Output the [X, Y] coordinate of the center of the cell containing the given text.  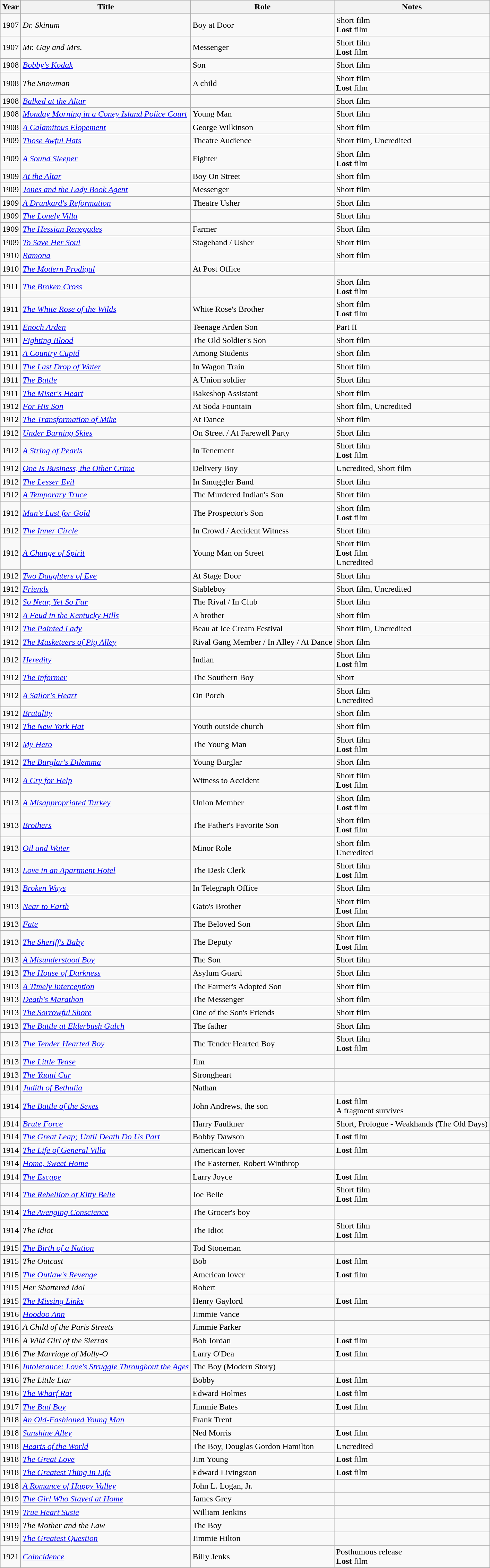
Short [412, 677]
The Outcast [106, 1261]
Short, Prologue - Weakhands (The Old Days) [412, 1124]
White Rose's Brother [263, 309]
Year [10, 7]
1921 [10, 1557]
The Boy [263, 1525]
Under Burning Skies [106, 432]
Title [106, 7]
Balked at the Altar [106, 101]
The Old Soldier's Son [263, 340]
The Sorrowful Shore [106, 1013]
Harry Faulkner [263, 1124]
Near to Earth [106, 906]
The Miser's Heart [106, 393]
A Feud in the Kentucky Hills [106, 615]
Death's Marathon [106, 1000]
The Southern Boy [263, 677]
Bobby Dawson [263, 1137]
Uncredited, Short film [412, 469]
The Transformation of Mike [106, 419]
Intolerance: Love's Struggle Throughout the Ages [106, 1367]
Bakeshop Assistant [263, 393]
The Burglar's Dilemma [106, 762]
To Save Her Soul [106, 242]
The Modern Prodigal [106, 269]
Part II [412, 327]
The Father's Favorite Son [263, 825]
Son [263, 65]
Among Students [263, 353]
John Andrews, the son [263, 1106]
Frank Trent [263, 1420]
The Avenging Conscience [106, 1212]
Delivery Boy [263, 469]
William Jenkins [263, 1512]
Rival Gang Member / In Alley / At Dance [263, 642]
Bobby [263, 1380]
The Marriage of Molly-O [106, 1354]
The Missing Links [106, 1301]
The Battle at Elderbush Gulch [106, 1026]
A Country Cupid [106, 353]
Mr. Gay and Mrs. [106, 47]
Enoch Arden [106, 327]
The New York Hat [106, 727]
The father [263, 1026]
Larry O'Dea [263, 1354]
John L. Logan, Jr. [263, 1486]
Robert [263, 1288]
One of the Son's Friends [263, 1013]
Theatre Audience [263, 140]
Joe Belle [263, 1194]
Jones and the Lady Book Agent [106, 189]
Jimmie Vance [263, 1314]
The Wharf Rat [106, 1393]
Ramona [106, 256]
Edward Livingston [263, 1473]
At Post Office [263, 269]
A Cry for Help [106, 780]
The Painted Lady [106, 628]
The Boy, Douglas Gordon Hamilton [263, 1446]
Short film Lost film Uncredited [412, 553]
Bob Jordan [263, 1340]
The Inner Circle [106, 531]
The Deputy [263, 942]
The Greatest Question [106, 1539]
Strongheart [263, 1075]
George Wilkinson [263, 127]
The White Rose of the Wilds [106, 309]
The Lesser Evil [106, 482]
At the Altar [106, 176]
Teenage Arden Son [263, 327]
Two Daughters of Eve [106, 576]
Edward Holmes [263, 1393]
Jim [263, 1062]
Witness to Accident [263, 780]
Love in an Apartment Hotel [106, 871]
The Battle [106, 380]
The Great Love [106, 1459]
A Romance of Happy Valley [106, 1486]
Beau at Ice Cream Festival [263, 628]
Friends [106, 589]
The House of Darkness [106, 973]
Ned Morris [263, 1433]
Lost film A fragment survives [412, 1106]
Union Member [263, 803]
True Heart Susie [106, 1512]
Stagehand / Usher [263, 242]
The Battle of the Sexes [106, 1106]
Young Man [263, 114]
The Birth of a Nation [106, 1248]
The Rival / In Club [263, 602]
Man's Lust for Gold [106, 513]
In Wagon Train [263, 367]
Theatre Usher [263, 203]
Hearts of the World [106, 1446]
The Son [263, 960]
Those Awful Hats [106, 140]
Asylum Guard [263, 973]
Bob [263, 1261]
The Desk Clerk [263, 871]
A Drunkard's Reformation [106, 203]
Farmer [263, 229]
Larry Joyce [263, 1176]
Fighting Blood [106, 340]
At Stage Door [263, 576]
Jimmie Parker [263, 1327]
Brothers [106, 825]
The Easterner, Robert Winthrop [263, 1163]
The Sheriff's Baby [106, 942]
At Dance [263, 419]
At Soda Fountain [263, 406]
Monday Morning in a Coney Island Police Court [106, 114]
Indian [263, 660]
My Hero [106, 744]
The Great Leap; Until Death Do Us Part [106, 1137]
Home, Sweet Home [106, 1163]
The Boy (Modern Story) [263, 1367]
Minor Role [263, 848]
Billy Jenks [263, 1557]
Boy On Street [263, 176]
The Messenger [263, 1000]
Stableboy [263, 589]
Brute Force [106, 1124]
A child [263, 83]
A Child of the Paris Streets [106, 1327]
The Bad Boy [106, 1406]
James Grey [263, 1499]
The Musketeers of Pig Alley [106, 642]
For His Son [106, 406]
In Tenement [263, 451]
The Rebellion of Kitty Belle [106, 1194]
The Little Tease [106, 1062]
Jimmie Hilton [263, 1539]
A String of Pearls [106, 451]
The Outlaw's Revenge [106, 1275]
A Union soldier [263, 380]
Uncredited [412, 1446]
Heredity [106, 660]
Coincidence [106, 1557]
A Sound Sleeper [106, 158]
Boy at Door [263, 25]
The Escape [106, 1176]
In Smuggler Band [263, 482]
Judith of Bethulia [106, 1088]
Young Man on Street [263, 553]
One Is Business, the Other Crime [106, 469]
The Grocer's boy [263, 1212]
Jim Young [263, 1459]
Role [263, 7]
Notes [412, 7]
An Old-Fashioned Young Man [106, 1420]
A Calamitous Elopement [106, 127]
The Snowman [106, 83]
The Informer [106, 677]
Nathan [263, 1088]
So Near, Yet So Far [106, 602]
Sunshine Alley [106, 1433]
A Wild Girl of the Sierras [106, 1340]
The Prospector's Son [263, 513]
The Last Drop of Water [106, 367]
On Porch [263, 695]
The Lonely Villa [106, 216]
The Life of General Villa [106, 1150]
Bobby's Kodak [106, 65]
Tod Stoneman [263, 1248]
The Young Man [263, 744]
The Girl Who Stayed at Home [106, 1499]
Her Shattered Idol [106, 1288]
The Murdered Indian's Son [263, 495]
The Little Liar [106, 1380]
Brutality [106, 713]
Hoodoo Ann [106, 1314]
On Street / At Farewell Party [263, 432]
Broken Ways [106, 888]
The Beloved Son [263, 924]
A Temporary Truce [106, 495]
Henry Gaylord [263, 1301]
Gato's Brother [263, 906]
The Farmer's Adopted Son [263, 986]
A Timely Interception [106, 986]
The Greatest Thing in Life [106, 1473]
The Yaqui Cur [106, 1075]
The Mother and the Law [106, 1525]
Jimmie Bates [263, 1406]
1917 [10, 1406]
A Misunderstood Boy [106, 960]
A Misappropriated Turkey [106, 803]
A brother [263, 615]
Posthumous release Lost film [412, 1557]
Oil and Water [106, 848]
A Change of Spirit [106, 553]
In Crowd / Accident Witness [263, 531]
Young Burglar [263, 762]
In Telegraph Office [263, 888]
Fate [106, 924]
The Broken Cross [106, 286]
Youth outside church [263, 727]
Dr. Skinum [106, 25]
Fighter [263, 158]
The Hessian Renegades [106, 229]
A Sailor's Heart [106, 695]
